Search for the cell housing the specified text and yield its [x, y] center coordinate. 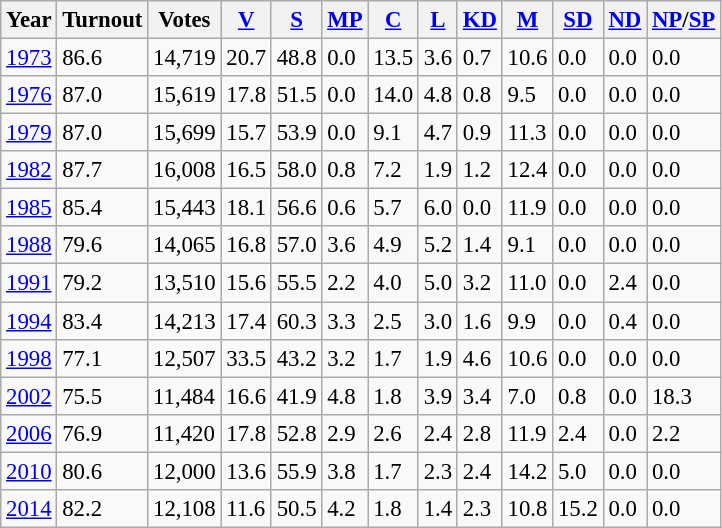
1976 [29, 95]
33.5 [246, 358]
3.4 [480, 396]
15,699 [184, 133]
12,108 [184, 509]
11,420 [184, 433]
0.9 [480, 133]
14.0 [393, 95]
5.2 [438, 245]
2006 [29, 433]
5.7 [393, 208]
79.6 [102, 245]
KD [480, 20]
Votes [184, 20]
C [393, 20]
56.6 [296, 208]
2.8 [480, 433]
12,507 [184, 358]
MP [345, 20]
1988 [29, 245]
3.0 [438, 321]
4.0 [393, 283]
15,619 [184, 95]
13.6 [246, 471]
3.9 [438, 396]
13,510 [184, 283]
82.2 [102, 509]
14,719 [184, 58]
SD [578, 20]
58.0 [296, 170]
9.5 [527, 95]
1982 [29, 170]
0.6 [345, 208]
60.3 [296, 321]
13.5 [393, 58]
11,484 [184, 396]
18.1 [246, 208]
18.3 [684, 396]
1979 [29, 133]
2002 [29, 396]
6.0 [438, 208]
Turnout [102, 20]
20.7 [246, 58]
1973 [29, 58]
L [438, 20]
2014 [29, 509]
3.3 [345, 321]
4.9 [393, 245]
80.6 [102, 471]
1.2 [480, 170]
77.1 [102, 358]
12.4 [527, 170]
85.4 [102, 208]
79.2 [102, 283]
2010 [29, 471]
87.7 [102, 170]
1998 [29, 358]
11.3 [527, 133]
7.2 [393, 170]
16.8 [246, 245]
16,008 [184, 170]
50.5 [296, 509]
86.6 [102, 58]
11.0 [527, 283]
14.2 [527, 471]
76.9 [102, 433]
10.8 [527, 509]
15,443 [184, 208]
V [246, 20]
16.6 [246, 396]
0.4 [625, 321]
14,213 [184, 321]
S [296, 20]
3.8 [345, 471]
52.8 [296, 433]
7.0 [527, 396]
NP/SP [684, 20]
4.2 [345, 509]
M [527, 20]
ND [625, 20]
55.9 [296, 471]
43.2 [296, 358]
15.2 [578, 509]
Year [29, 20]
41.9 [296, 396]
57.0 [296, 245]
55.5 [296, 283]
75.5 [102, 396]
15.6 [246, 283]
12,000 [184, 471]
9.9 [527, 321]
11.6 [246, 509]
15.7 [246, 133]
16.5 [246, 170]
2.5 [393, 321]
2.6 [393, 433]
51.5 [296, 95]
53.9 [296, 133]
4.6 [480, 358]
48.8 [296, 58]
83.4 [102, 321]
2.9 [345, 433]
0.7 [480, 58]
4.7 [438, 133]
1991 [29, 283]
14,065 [184, 245]
1.6 [480, 321]
17.4 [246, 321]
1985 [29, 208]
1994 [29, 321]
